Return the (x, y) coordinate for the center point of the cell that contains the specified text.  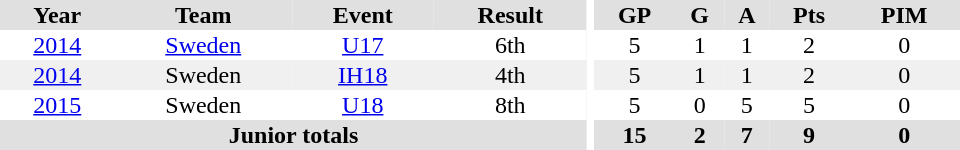
6th (511, 45)
U17 (363, 45)
GP (635, 15)
Junior totals (294, 135)
9 (810, 135)
4th (511, 75)
Result (511, 15)
2015 (58, 105)
IH18 (363, 75)
A (747, 15)
Pts (810, 15)
G (700, 15)
U18 (363, 105)
PIM (904, 15)
Year (58, 15)
8th (511, 105)
15 (635, 135)
Event (363, 15)
7 (747, 135)
Team (204, 15)
